Return the [x, y] coordinate for the center point of the cell that contains the specified text.  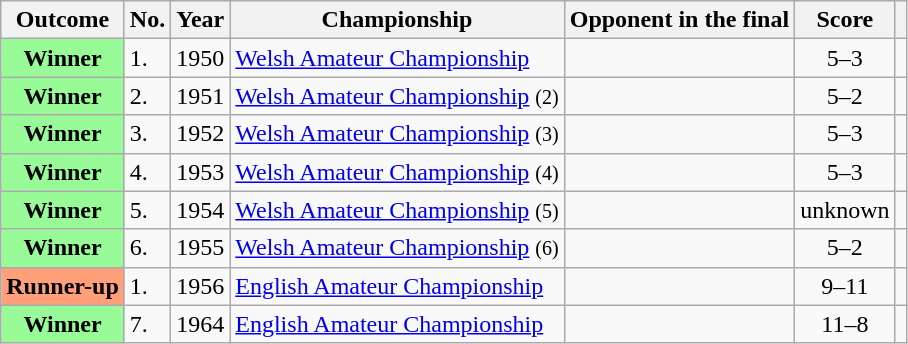
9–11 [845, 286]
Year [200, 20]
Welsh Amateur Championship (2) [397, 96]
1964 [200, 324]
1956 [200, 286]
Opponent in the final [679, 20]
Welsh Amateur Championship [397, 58]
6. [147, 248]
Welsh Amateur Championship (3) [397, 134]
11–8 [845, 324]
Runner-up [63, 286]
3. [147, 134]
Championship [397, 20]
1955 [200, 248]
Welsh Amateur Championship (6) [397, 248]
Score [845, 20]
1953 [200, 172]
unknown [845, 210]
1954 [200, 210]
1952 [200, 134]
4. [147, 172]
Welsh Amateur Championship (5) [397, 210]
5. [147, 210]
Welsh Amateur Championship (4) [397, 172]
7. [147, 324]
Outcome [63, 20]
2. [147, 96]
1950 [200, 58]
1951 [200, 96]
No. [147, 20]
